Provide the (X, Y) coordinate of the cell's center where the given text is located.  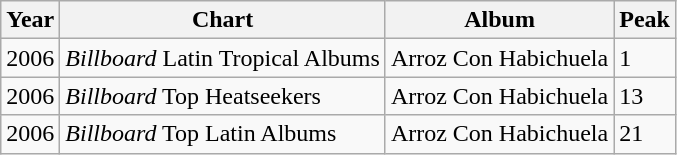
Album (499, 20)
21 (645, 134)
Year (30, 20)
Peak (645, 20)
Billboard Top Heatseekers (223, 96)
Billboard Latin Tropical Albums (223, 58)
1 (645, 58)
Billboard Top Latin Albums (223, 134)
13 (645, 96)
Chart (223, 20)
